Search for the cell housing the specified text and yield its (x, y) center coordinate. 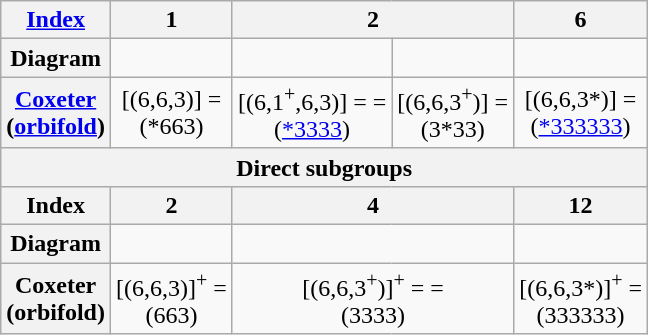
6 (581, 20)
1 (171, 20)
Direct subgroups (324, 167)
[(6,6,3*)] = (*333333) (581, 113)
[(6,6,3+)] = (3*33) (453, 113)
4 (372, 205)
12 (581, 205)
[(6,6,3*)]+ = (333333) (581, 299)
[(6,6,3+)]+ = = (3333) (372, 299)
[(6,6,3)] = (*663) (171, 113)
[(6,1+,6,3)] = = (*3333) (312, 113)
[(6,6,3)]+ = (663) (171, 299)
